Output the (X, Y) coordinate of the center of the cell containing the given text.  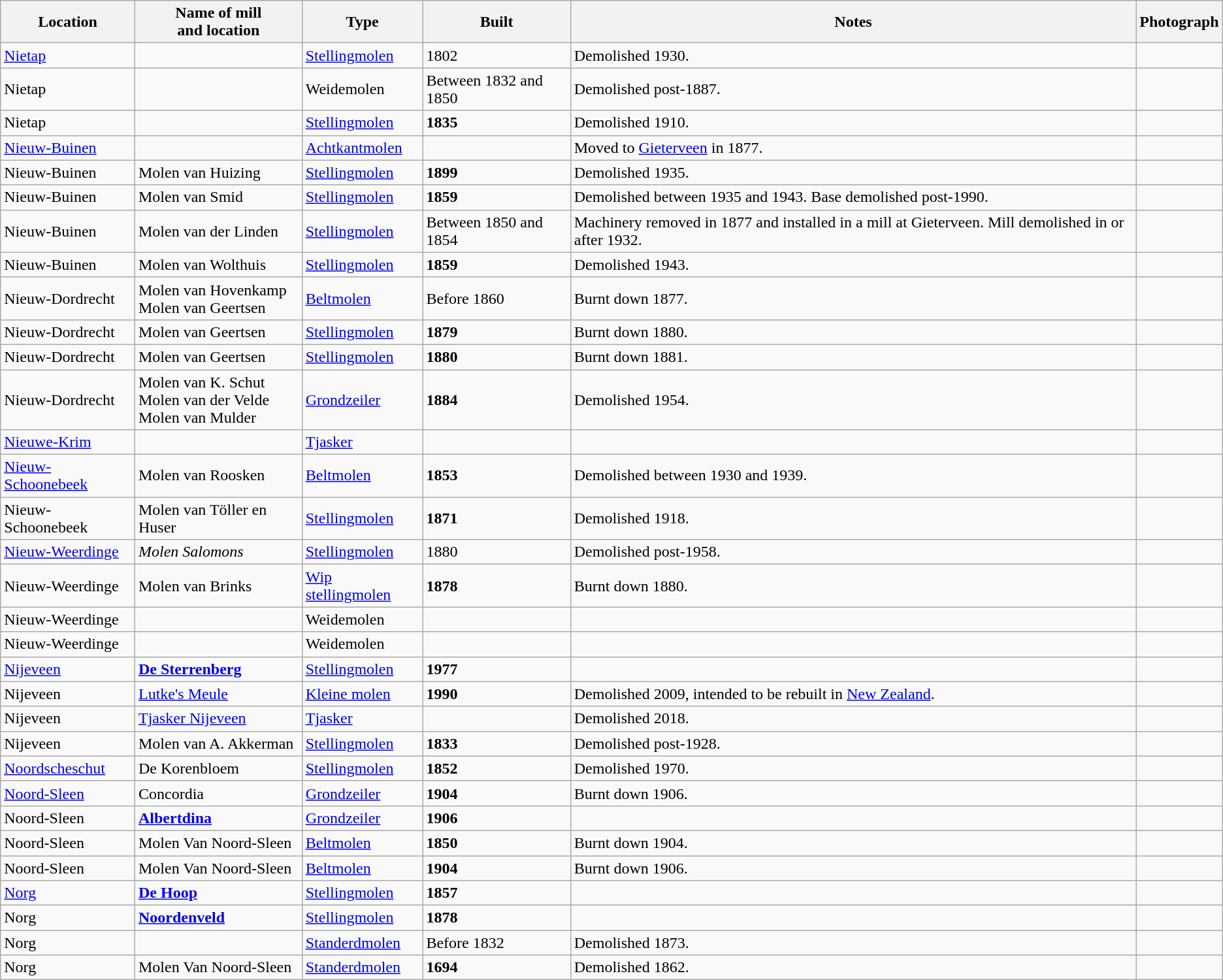
Albertdina (218, 818)
Molen van Huizing (218, 172)
Lutke's Meule (218, 694)
Photograph (1179, 22)
Location (68, 22)
Demolished 1873. (853, 943)
Machinery removed in 1877 and installed in a mill at Gieterveen. Mill demolished in or after 1932. (853, 231)
Molen van Smid (218, 197)
Between 1850 and 1854 (497, 231)
Demolished 1918. (853, 519)
Demolished post-1928. (853, 743)
Demolished 2018. (853, 719)
Demolished 1862. (853, 968)
1694 (497, 968)
Molen van HovenkampMolen van Geertsen (218, 298)
Tjasker Nijeveen (218, 719)
Demolished 1910. (853, 123)
1802 (497, 56)
1857 (497, 893)
Before 1860 (497, 298)
1871 (497, 519)
De Hoop (218, 893)
Burnt down 1881. (853, 357)
Molen van der Linden (218, 231)
Demolished 1930. (853, 56)
Demolished 2009, intended to be rebuilt in New Zealand. (853, 694)
Type (362, 22)
1884 (497, 400)
De Sterrenberg (218, 669)
Molen van Töller en Huser (218, 519)
Burnt down 1877. (853, 298)
1899 (497, 172)
Demolished 1954. (853, 400)
Molen van Roosken (218, 476)
1850 (497, 843)
1835 (497, 123)
Molen Salomons (218, 552)
1906 (497, 818)
De Korenbloem (218, 768)
Demolished between 1935 and 1943. Base demolished post-1990. (853, 197)
Noordscheschut (68, 768)
Kleine molen (362, 694)
Demolished post-1958. (853, 552)
Notes (853, 22)
Moved to Gieterveen in 1877. (853, 148)
Concordia (218, 793)
Demolished post-1887. (853, 89)
Demolished between 1930 and 1939. (853, 476)
Demolished 1935. (853, 172)
Built (497, 22)
Nieuwe-Krim (68, 442)
1833 (497, 743)
Burnt down 1904. (853, 843)
1990 (497, 694)
Noordenveld (218, 918)
Molen van Brinks (218, 585)
Demolished 1970. (853, 768)
1977 (497, 669)
Before 1832 (497, 943)
Wip stellingmolen (362, 585)
1853 (497, 476)
Between 1832 and 1850 (497, 89)
Molen van Wolthuis (218, 265)
Molen van A. Akkerman (218, 743)
Achtkantmolen (362, 148)
Molen van K. SchutMolen van der VeldeMolen van Mulder (218, 400)
1852 (497, 768)
Name of milland location (218, 22)
1879 (497, 332)
Demolished 1943. (853, 265)
